Provide the (x, y) coordinate of the cell's center where the given text is located.  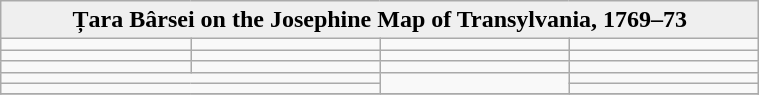
Țara Bârsei on the Josephine Map of Transylvania, 1769–73 (380, 20)
